Capture the cell that displays the provided text and extract its (X, Y) central coordinate. 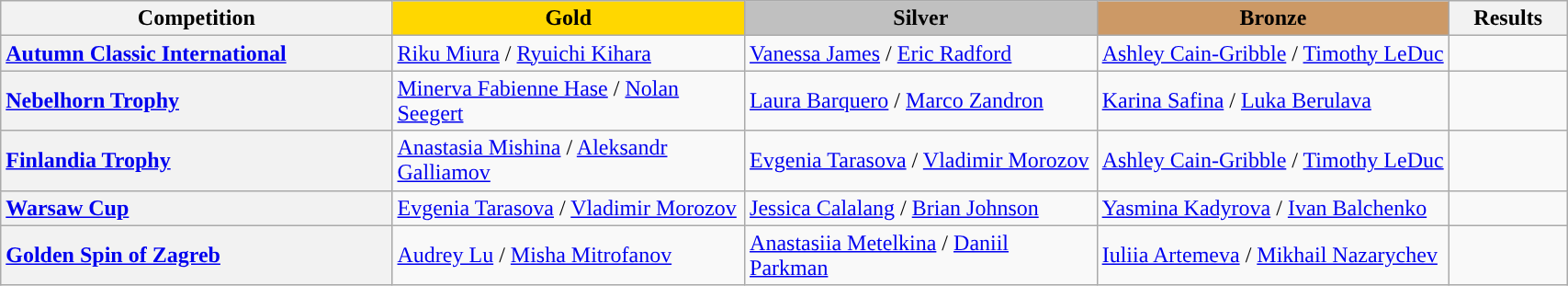
Yasmina Kadyrova / Ivan Balchenko (1273, 208)
Audrey Lu / Misha Mitrofanov (569, 256)
Iuliia Artemeva / Mikhail Nazarychev (1273, 256)
Silver (921, 18)
Golden Spin of Zagreb (197, 256)
Anastasia Mishina / Aleksandr Galliamov (569, 160)
Karina Safina / Luka Berulava (1273, 101)
Nebelhorn Trophy (197, 101)
Laura Barquero / Marco Zandron (921, 101)
Results (1508, 18)
Autumn Classic International (197, 53)
Bronze (1273, 18)
Vanessa James / Eric Radford (921, 53)
Competition (197, 18)
Minerva Fabienne Hase / Nolan Seegert (569, 101)
Riku Miura / Ryuichi Kihara (569, 53)
Finlandia Trophy (197, 160)
Anastasiia Metelkina / Daniil Parkman (921, 256)
Jessica Calalang / Brian Johnson (921, 208)
Warsaw Cup (197, 208)
Gold (569, 18)
